Detect which cell encompasses the target text, then output its [X, Y] center coordinate. 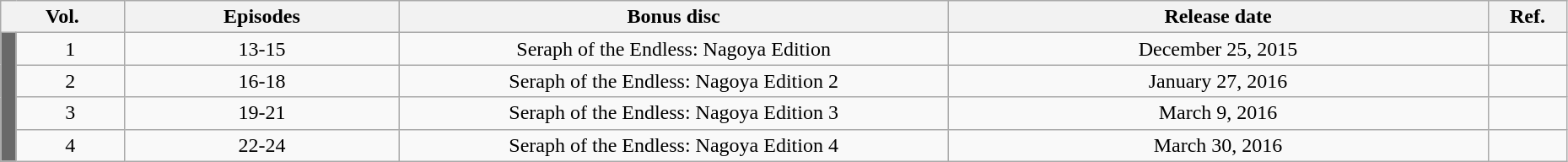
Release date [1218, 17]
13-15 [261, 49]
1 [70, 49]
Episodes [261, 17]
2 [70, 81]
March 30, 2016 [1218, 145]
16-18 [261, 81]
Ref. [1528, 17]
January 27, 2016 [1218, 81]
19-21 [261, 113]
Seraph of the Endless: Nagoya Edition 3 [674, 113]
Seraph of the Endless: Nagoya Edition [674, 49]
Vol. [62, 17]
22-24 [261, 145]
March 9, 2016 [1218, 113]
4 [70, 145]
Seraph of the Endless: Nagoya Edition 4 [674, 145]
3 [70, 113]
Bonus disc [674, 17]
Seraph of the Endless: Nagoya Edition 2 [674, 81]
December 25, 2015 [1218, 49]
